Pinpoint the cell where the given text exists, returning its (x, y) midpoint coordinate. 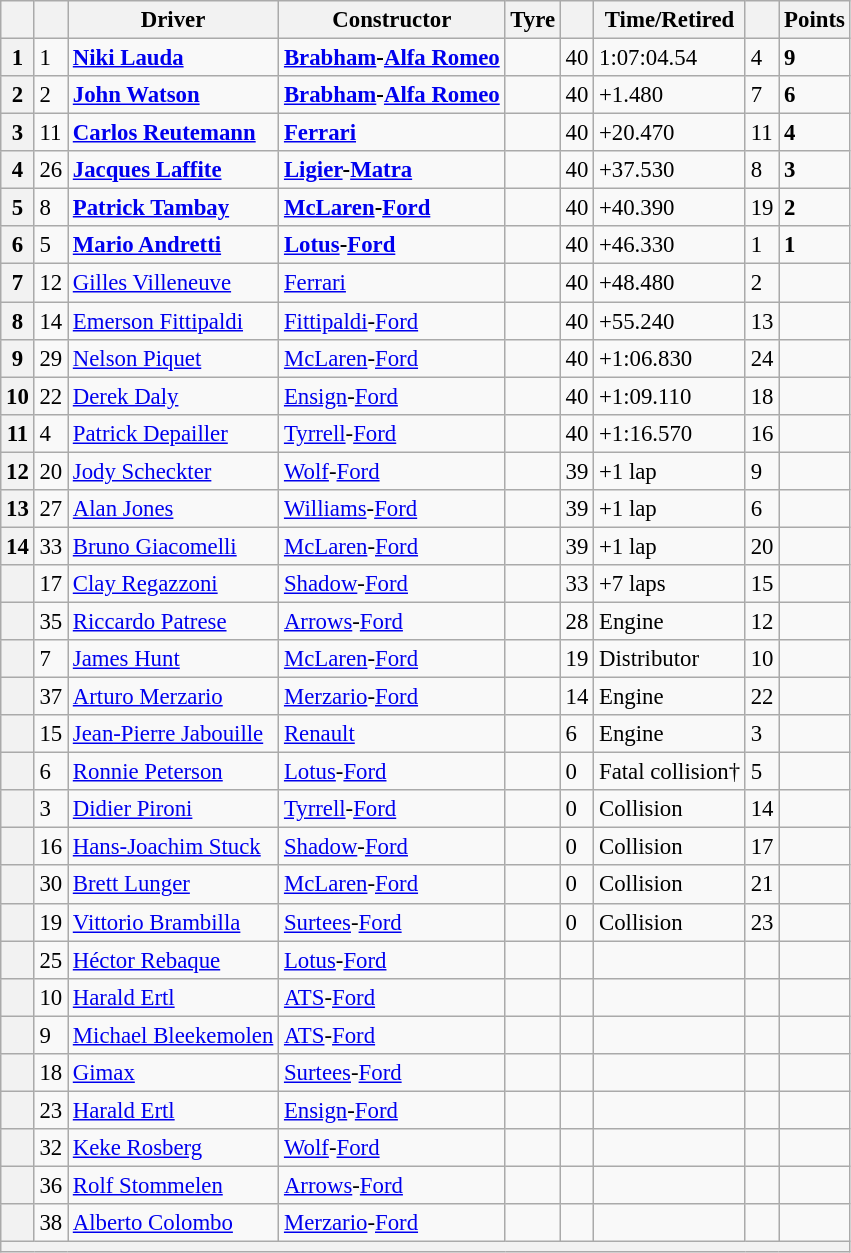
28 (576, 621)
Rolf Stommelen (174, 1185)
Constructor (392, 20)
Alberto Colombo (174, 1223)
Hans-Joachim Stuck (174, 847)
Fatal collision† (670, 772)
Vittorio Brambilla (174, 922)
Patrick Tambay (174, 208)
Clay Regazzoni (174, 584)
Brett Lunger (174, 885)
25 (50, 960)
Distributor (670, 659)
Keke Rosberg (174, 1148)
27 (50, 509)
Héctor Rebaque (174, 960)
James Hunt (174, 659)
Driver (174, 20)
Bruno Giacomelli (174, 546)
Jody Scheckter (174, 471)
Williams-Ford (392, 509)
Jean-Pierre Jabouille (174, 734)
1:07:04.54 (670, 58)
37 (50, 697)
+1:16.570 (670, 433)
Emerson Fittipaldi (174, 321)
Arturo Merzario (174, 697)
21 (762, 885)
30 (50, 885)
+46.330 (670, 245)
Niki Lauda (174, 58)
Gimax (174, 1073)
29 (50, 358)
36 (50, 1185)
Fittipaldi-Ford (392, 321)
+1.480 (670, 95)
+1:09.110 (670, 396)
Derek Daly (174, 396)
+1:06.830 (670, 358)
Points (814, 20)
Mario Andretti (174, 245)
Gilles Villeneuve (174, 283)
38 (50, 1223)
24 (762, 358)
+48.480 (670, 283)
Ligier-Matra (392, 170)
Carlos Reutemann (174, 133)
Renault (392, 734)
Alan Jones (174, 509)
Michael Bleekemolen (174, 1035)
+37.530 (670, 170)
Riccardo Patrese (174, 621)
35 (50, 621)
+40.390 (670, 208)
Patrick Depailler (174, 433)
Nelson Piquet (174, 358)
Tyre (532, 20)
Jacques Laffite (174, 170)
+20.470 (670, 133)
+7 laps (670, 584)
+55.240 (670, 321)
John Watson (174, 95)
32 (50, 1148)
Time/Retired (670, 20)
26 (50, 170)
Ronnie Peterson (174, 772)
Didier Pironi (174, 809)
